Locate the cell with the specified text and output its [x, y] center coordinate. 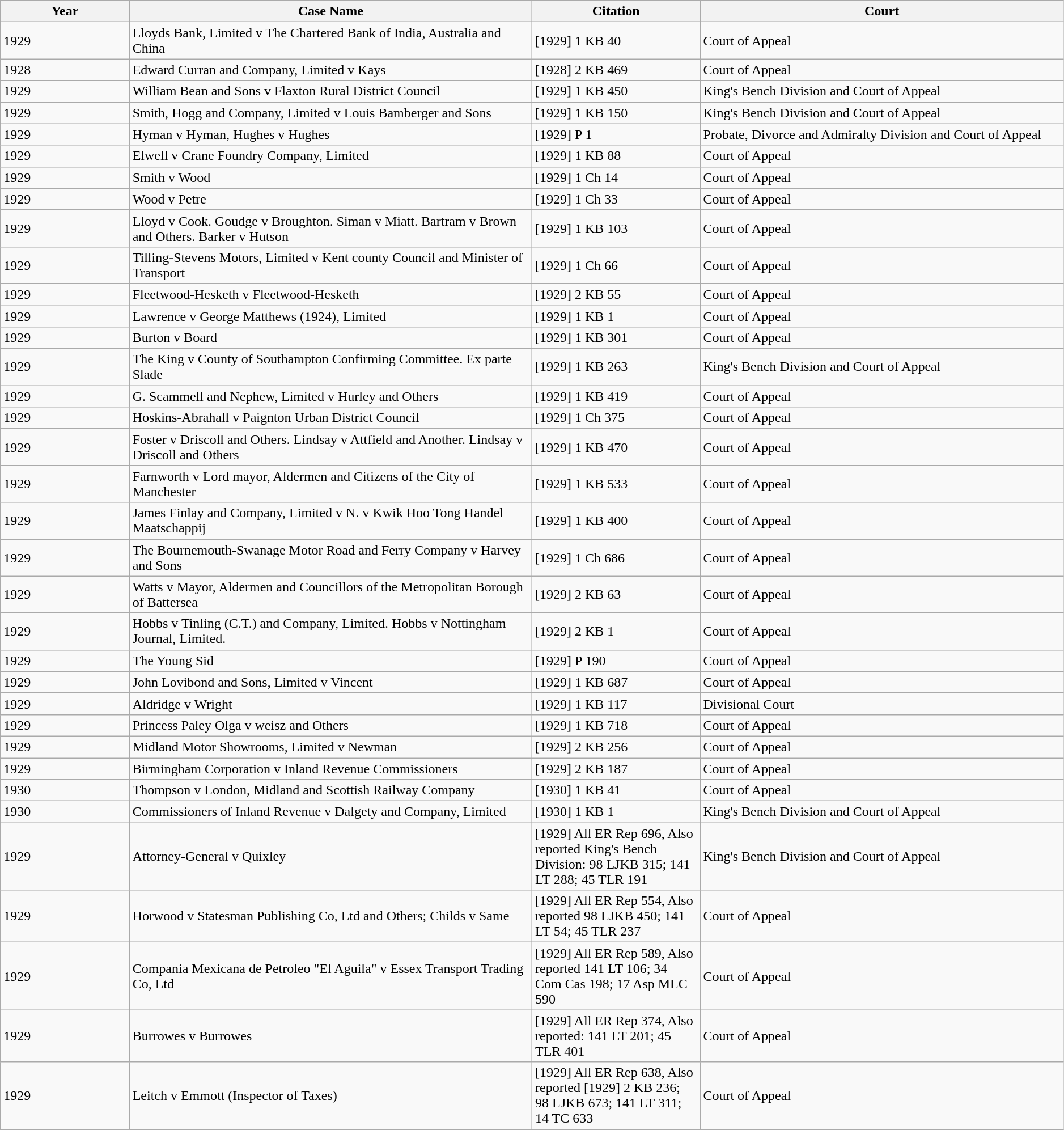
Probate, Divorce and Admiralty Division and Court of Appeal [882, 134]
[1929] 1 KB 88 [616, 156]
[1929] 2 KB 1 [616, 632]
John Lovibond and Sons, Limited v Vincent [330, 682]
Birmingham Corporation v Inland Revenue Commissioners [330, 768]
[1929] All ER Rep 374, Also reported: 141 LT 201; 45 TLR 401 [616, 1036]
[1929] 1 Ch 66 [616, 265]
[1929] 1 KB 718 [616, 725]
[1929] 1 KB 533 [616, 484]
Leitch v Emmott (Inspector of Taxes) [330, 1095]
Smith v Wood [330, 177]
[1929] 1 Ch 375 [616, 418]
Farnworth v Lord mayor, Aldermen and Citizens of the City of Manchester [330, 484]
Hyman v Hyman, Hughes v Hughes [330, 134]
[1929] All ER Rep 554, Also reported 98 LJKB 450; 141 LT 54; 45 TLR 237 [616, 916]
Case Name [330, 11]
The King v County of Southampton Confirming Committee. Ex parte Slade [330, 367]
Citation [616, 11]
[1929] 1 KB 150 [616, 113]
1928 [65, 70]
[1929] 2 KB 63 [616, 594]
Tilling-Stevens Motors, Limited v Kent county Council and Minister of Transport [330, 265]
[1929] 1 KB 40 [616, 41]
Princess Paley Olga v weisz and Others [330, 725]
James Finlay and Company, Limited v N. v Kwik Hoo Tong Handel Maatschappij [330, 520]
[1928] 2 KB 469 [616, 70]
[1929] 2 KB 187 [616, 768]
[1929] P 1 [616, 134]
Thompson v London, Midland and Scottish Railway Company [330, 790]
[1929] 1 KB 301 [616, 338]
G. Scammell and Nephew, Limited v Hurley and Others [330, 396]
[1929] 1 KB 419 [616, 396]
The Bournemouth-Swanage Motor Road and Ferry Company v Harvey and Sons [330, 558]
Aldridge v Wright [330, 704]
Hoskins-Abrahall v Paignton Urban District Council [330, 418]
Midland Motor Showrooms, Limited v Newman [330, 747]
Commissioners of Inland Revenue v Dalgety and Company, Limited [330, 812]
Court [882, 11]
[1929] All ER Rep 638, Also reported [1929] 2 KB 236; 98 LJKB 673; 141 LT 311; 14 TC 633 [616, 1095]
[1929] 1 KB 450 [616, 91]
Lloyds Bank, Limited v The Chartered Bank of India, Australia and China [330, 41]
[1929] 1 KB 400 [616, 520]
Divisional Court [882, 704]
Horwood v Statesman Publishing Co, Ltd and Others; Childs v Same [330, 916]
Wood v Petre [330, 199]
Attorney-General v Quixley [330, 856]
Year [65, 11]
Lawrence v George Matthews (1924), Limited [330, 316]
[1929] All ER Rep 696, Also reported King's Bench Division: 98 LJKB 315; 141 LT 288; 45 TLR 191 [616, 856]
Elwell v Crane Foundry Company, Limited [330, 156]
[1929] 1 Ch 686 [616, 558]
Burton v Board [330, 338]
[1930] 1 KB 41 [616, 790]
[1929] 1 KB 1 [616, 316]
Compania Mexicana de Petroleo "El Aguila" v Essex Transport Trading Co, Ltd [330, 976]
Lloyd v Cook. Goudge v Broughton. Siman v Miatt. Bartram v Brown and Others. Barker v Hutson [330, 228]
Fleetwood-Hesketh v Fleetwood-Hesketh [330, 294]
Edward Curran and Company, Limited v Kays [330, 70]
[1929] 1 Ch 33 [616, 199]
[1929] 1 KB 470 [616, 447]
[1929] 1 Ch 14 [616, 177]
Watts v Mayor, Aldermen and Councillors of the Metropolitan Borough of Battersea [330, 594]
[1929] 2 KB 55 [616, 294]
Smith, Hogg and Company, Limited v Louis Bamberger and Sons [330, 113]
[1929] 1 KB 103 [616, 228]
[1929] 1 KB 263 [616, 367]
[1930] 1 KB 1 [616, 812]
William Bean and Sons v Flaxton Rural District Council [330, 91]
Burrowes v Burrowes [330, 1036]
Hobbs v Tinling (C.T.) and Company, Limited. Hobbs v Nottingham Journal, Limited. [330, 632]
[1929] 2 KB 256 [616, 747]
Foster v Driscoll and Others. Lindsay v Attfield and Another. Lindsay v Driscoll and Others [330, 447]
[1929] 1 KB 117 [616, 704]
[1929] P 190 [616, 661]
The Young Sid [330, 661]
[1929] All ER Rep 589, Also reported 141 LT 106; 34 Com Cas 198; 17 Asp MLC 590 [616, 976]
[1929] 1 KB 687 [616, 682]
